Find where the given text appears and provide that cell's center as [x, y] coordinate. 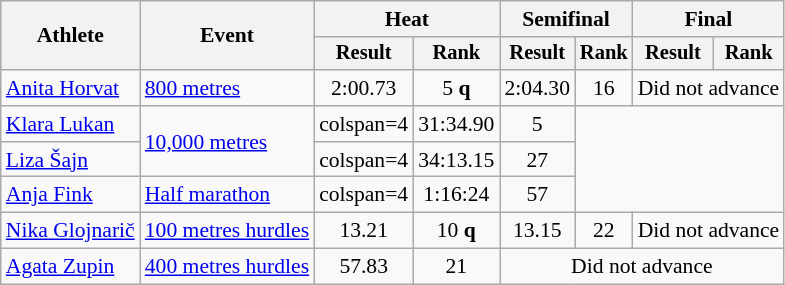
Final [709, 19]
27 [538, 160]
5 [538, 124]
Half marathon [227, 195]
10,000 metres [227, 142]
Klara Lukan [70, 124]
57.83 [364, 267]
34:13.15 [456, 160]
Heat [406, 19]
Nika Glojnarič [70, 231]
22 [604, 231]
1:16:24 [456, 195]
Agata Zupin [70, 267]
5 q [456, 88]
31:34.90 [456, 124]
2:00.73 [364, 88]
100 metres hurdles [227, 231]
16 [604, 88]
Liza Šajn [70, 160]
Event [227, 36]
Semifinal [566, 19]
21 [456, 267]
10 q [456, 231]
13.15 [538, 231]
2:04.30 [538, 88]
Anja Fink [70, 195]
Anita Horvat [70, 88]
400 metres hurdles [227, 267]
13.21 [364, 231]
Athlete [70, 36]
57 [538, 195]
800 metres [227, 88]
